Find where the given text appears and provide that cell's center as (x, y) coordinate. 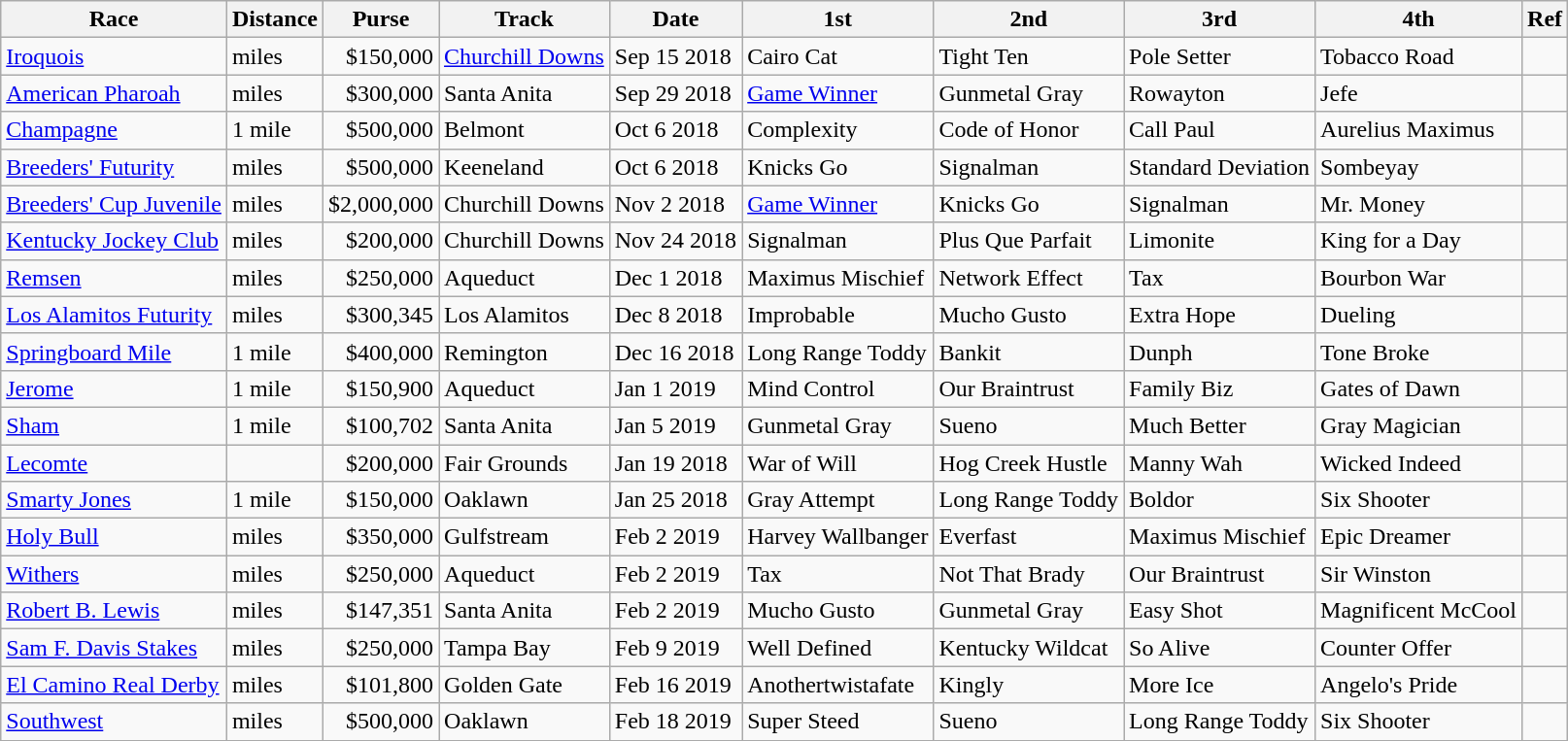
Date (675, 19)
Epic Dreamer (1418, 537)
Champagne (115, 130)
Pole Setter (1220, 56)
Anothertwistafate (837, 685)
Gray Attempt (837, 500)
Fair Grounds (525, 463)
$350,000 (381, 537)
Plus Que Parfait (1029, 241)
$300,000 (381, 93)
Jan 19 2018 (675, 463)
Mr. Money (1418, 204)
$300,345 (381, 315)
Gray Magician (1418, 425)
King for a Day (1418, 241)
3rd (1220, 19)
Counter Offer (1418, 648)
Sam F. Davis Stakes (115, 648)
$147,351 (381, 611)
Call Paul (1220, 130)
2nd (1029, 19)
Well Defined (837, 648)
Smarty Jones (115, 500)
Dec 16 2018 (675, 352)
Code of Honor (1029, 130)
Angelo's Pride (1418, 685)
Nov 2 2018 (675, 204)
Bankit (1029, 352)
Dunph (1220, 352)
$400,000 (381, 352)
So Alive (1220, 648)
Jan 25 2018 (675, 500)
Kingly (1029, 685)
Much Better (1220, 425)
Manny Wah (1220, 463)
4th (1418, 19)
Nov 24 2018 (675, 241)
American Pharoah (115, 93)
Everfast (1029, 537)
Sombeyay (1418, 167)
Jefe (1418, 93)
Sham (115, 425)
Feb 16 2019 (675, 685)
Withers (115, 574)
Robert B. Lewis (115, 611)
Sep 29 2018 (675, 93)
Remington (525, 352)
Extra Hope (1220, 315)
Los Alamitos Futurity (115, 315)
Complexity (837, 130)
Sir Winston (1418, 574)
Bourbon War (1418, 278)
$101,800 (381, 685)
Jan 5 2019 (675, 425)
Limonite (1220, 241)
Dec 8 2018 (675, 315)
Harvey Wallbanger (837, 537)
Kentucky Jockey Club (115, 241)
Ref (1545, 19)
Boldor (1220, 500)
Lecomte (115, 463)
Feb 9 2019 (675, 648)
Network Effect (1029, 278)
Aurelius Maximus (1418, 130)
Dec 1 2018 (675, 278)
Breeders' Cup Juvenile (115, 204)
$2,000,000 (381, 204)
Wicked Indeed (1418, 463)
Improbable (837, 315)
Tight Ten (1029, 56)
Gulfstream (525, 537)
1st (837, 19)
War of Will (837, 463)
Iroquois (115, 56)
Jan 1 2019 (675, 388)
Not That Brady (1029, 574)
Family Biz (1220, 388)
Southwest (115, 722)
Springboard Mile (115, 352)
Sep 15 2018 (675, 56)
Kentucky Wildcat (1029, 648)
Magnificent McCool (1418, 611)
$100,702 (381, 425)
Feb 18 2019 (675, 722)
Race (115, 19)
Gates of Dawn (1418, 388)
Distance (274, 19)
Holy Bull (115, 537)
Purse (381, 19)
Super Steed (837, 722)
Easy Shot (1220, 611)
Dueling (1418, 315)
Track (525, 19)
Tone Broke (1418, 352)
Remsen (115, 278)
Keeneland (525, 167)
$150,900 (381, 388)
Tobacco Road (1418, 56)
Rowayton (1220, 93)
Los Alamitos (525, 315)
Belmont (525, 130)
Jerome (115, 388)
Golden Gate (525, 685)
Mind Control (837, 388)
Cairo Cat (837, 56)
Hog Creek Hustle (1029, 463)
Tampa Bay (525, 648)
El Camino Real Derby (115, 685)
Breeders' Futurity (115, 167)
Standard Deviation (1220, 167)
More Ice (1220, 685)
